Search for the cell housing the specified text and yield its [X, Y] center coordinate. 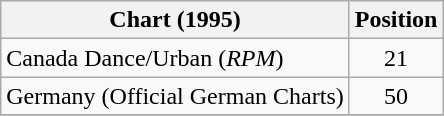
Position [396, 20]
Germany (Official German Charts) [175, 96]
Canada Dance/Urban (RPM) [175, 58]
Chart (1995) [175, 20]
50 [396, 96]
21 [396, 58]
